From the cell containing the given text, extract its center point as (x, y) coordinate. 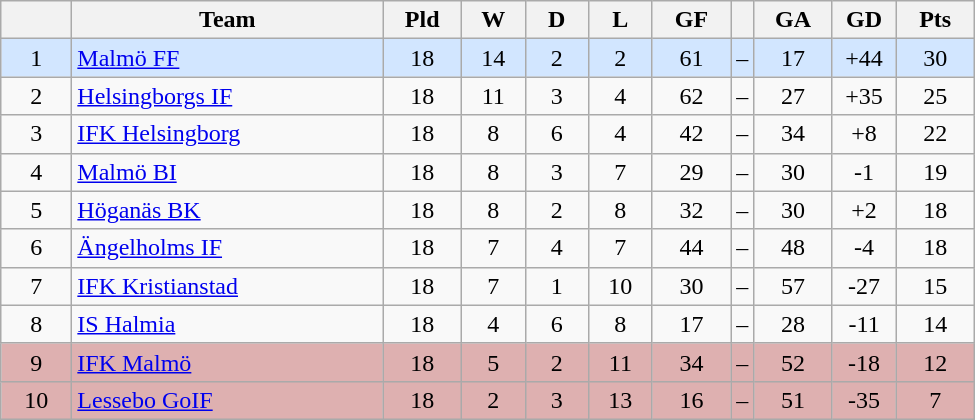
+35 (864, 96)
-11 (864, 324)
28 (794, 324)
16 (692, 400)
Malmö BI (228, 172)
52 (794, 362)
+8 (864, 134)
12 (936, 362)
57 (794, 286)
-1 (864, 172)
GA (794, 20)
27 (794, 96)
Pts (936, 20)
25 (936, 96)
19 (936, 172)
61 (692, 58)
GF (692, 20)
W (493, 20)
44 (692, 248)
42 (692, 134)
-35 (864, 400)
Team (228, 20)
Lessebo GoIF (228, 400)
32 (692, 210)
-4 (864, 248)
+2 (864, 210)
-27 (864, 286)
IFK Malmö (228, 362)
Höganäs BK (228, 210)
51 (794, 400)
-18 (864, 362)
15 (936, 286)
22 (936, 134)
9 (36, 362)
29 (692, 172)
+44 (864, 58)
Ängelholms IF (228, 248)
IS Halmia (228, 324)
48 (794, 248)
13 (621, 400)
IFK Kristianstad (228, 286)
L (621, 20)
GD (864, 20)
Pld (422, 20)
Malmö FF (228, 58)
62 (692, 96)
IFK Helsingborg (228, 134)
D (557, 20)
Helsingborgs IF (228, 96)
